Find where the given text appears and provide that cell's center as [x, y] coordinate. 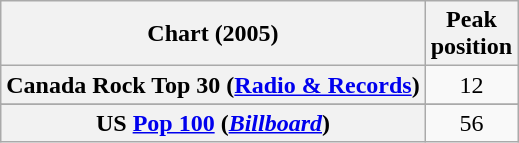
56 [471, 123]
Chart (2005) [213, 34]
Canada Rock Top 30 (Radio & Records) [213, 85]
US Pop 100 (Billboard) [213, 123]
Peakposition [471, 34]
12 [471, 85]
